Detect which cell encompasses the target text, then output its (x, y) center coordinate. 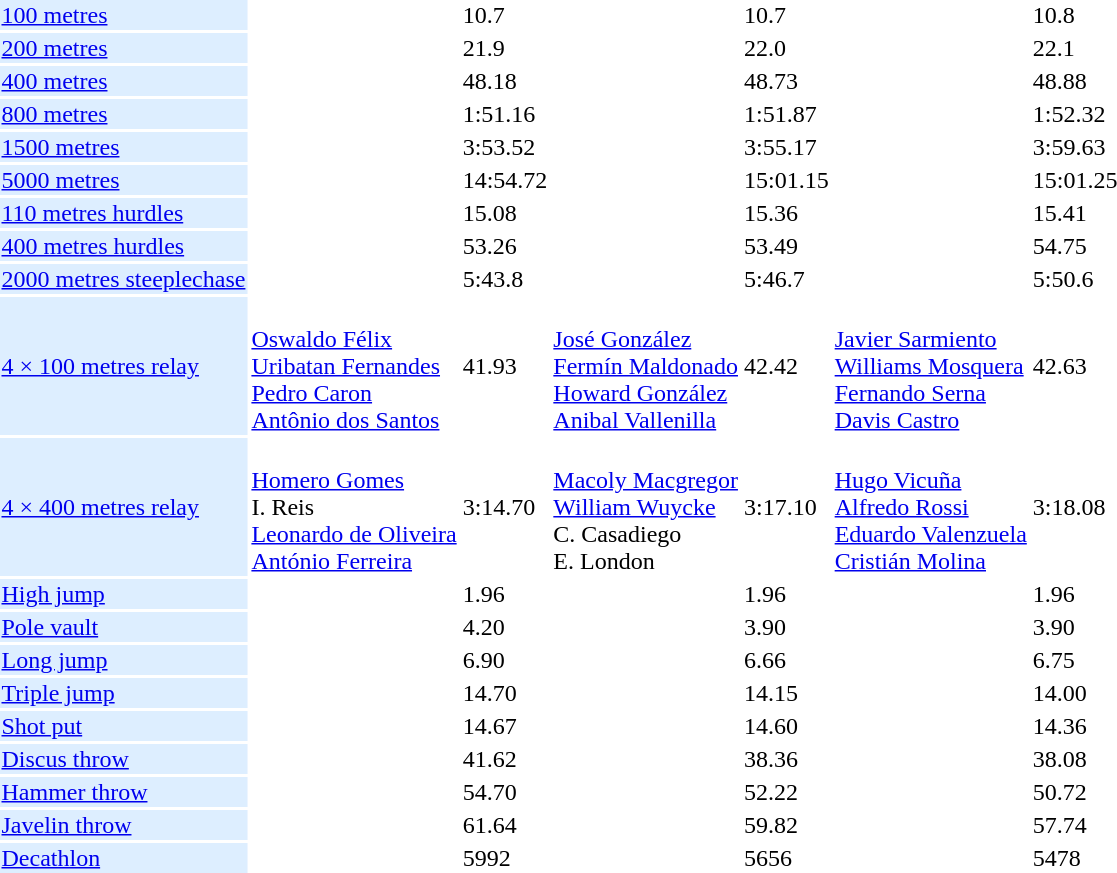
1:51.87 (786, 114)
5000 metres (124, 180)
José GonzálezFermín MaldonadoHoward GonzálezAnibal Vallenilla (646, 366)
48.18 (505, 81)
Javier SarmientoWilliams MosqueraFernando SernaDavis Castro (930, 366)
6.66 (786, 660)
61.64 (505, 825)
3:55.17 (786, 147)
53.26 (505, 246)
Javelin throw (124, 825)
14.70 (505, 693)
14.15 (786, 693)
15.36 (786, 213)
3.90 (786, 627)
38.36 (786, 759)
59.82 (786, 825)
400 metres (124, 81)
41.93 (505, 366)
5992 (505, 858)
52.22 (786, 792)
48.73 (786, 81)
5:43.8 (505, 279)
200 metres (124, 48)
400 metres hurdles (124, 246)
800 metres (124, 114)
Shot put (124, 726)
6.90 (505, 660)
100 metres (124, 15)
15.08 (505, 213)
3:53.52 (505, 147)
Macoly MacgregorWilliam WuyckeC. CasadiegoE. London (646, 507)
Hugo VicuñaAlfredo RossiEduardo ValenzuelaCristián Molina (930, 507)
2000 metres steeplechase (124, 279)
22.0 (786, 48)
Pole vault (124, 627)
4 × 400 metres relay (124, 507)
4 × 100 metres relay (124, 366)
110 metres hurdles (124, 213)
Hammer throw (124, 792)
Homero GomesI. ReisLeonardo de OliveiraAntónio Ferreira (354, 507)
1:51.16 (505, 114)
14.60 (786, 726)
Oswaldo FélixUribatan FernandesPedro CaronAntônio dos Santos (354, 366)
14:54.72 (505, 180)
Discus throw (124, 759)
5:46.7 (786, 279)
3:14.70 (505, 507)
Long jump (124, 660)
Triple jump (124, 693)
14.67 (505, 726)
41.62 (505, 759)
42.42 (786, 366)
15:01.15 (786, 180)
21.9 (505, 48)
High jump (124, 594)
Decathlon (124, 858)
3:17.10 (786, 507)
53.49 (786, 246)
1500 metres (124, 147)
5656 (786, 858)
54.70 (505, 792)
4.20 (505, 627)
